Determine the [x, y] coordinate at the center of the cell enclosing the given text.  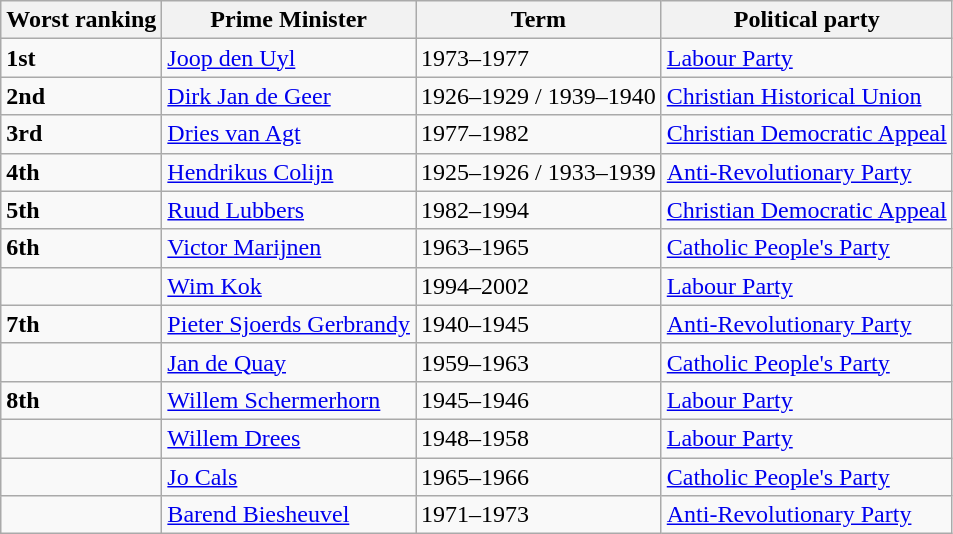
Victor Marijnen [289, 248]
Prime Minister [289, 20]
Willem Drees [289, 438]
1948–1958 [539, 438]
Jan de Quay [289, 362]
1965–1966 [539, 477]
1977–1982 [539, 134]
8th [82, 400]
Worst ranking [82, 20]
1925–1926 / 1933–1939 [539, 172]
Dirk Jan de Geer [289, 96]
Joop den Uyl [289, 58]
2nd [82, 96]
Willem Schermerhorn [289, 400]
Wim Kok [289, 286]
Term [539, 20]
1973–1977 [539, 58]
4th [82, 172]
1982–1994 [539, 210]
1926–1929 / 1939–1940 [539, 96]
Pieter Sjoerds Gerbrandy [289, 324]
Barend Biesheuvel [289, 515]
1963–1965 [539, 248]
Political party [806, 20]
1959–1963 [539, 362]
1994–2002 [539, 286]
Hendrikus Colijn [289, 172]
7th [82, 324]
6th [82, 248]
3rd [82, 134]
Dries van Agt [289, 134]
Ruud Lubbers [289, 210]
5th [82, 210]
1971–1973 [539, 515]
1945–1946 [539, 400]
Jo Cals [289, 477]
1st [82, 58]
1940–1945 [539, 324]
Christian Historical Union [806, 96]
